Find where the given text appears and provide that cell's center as (x, y) coordinate. 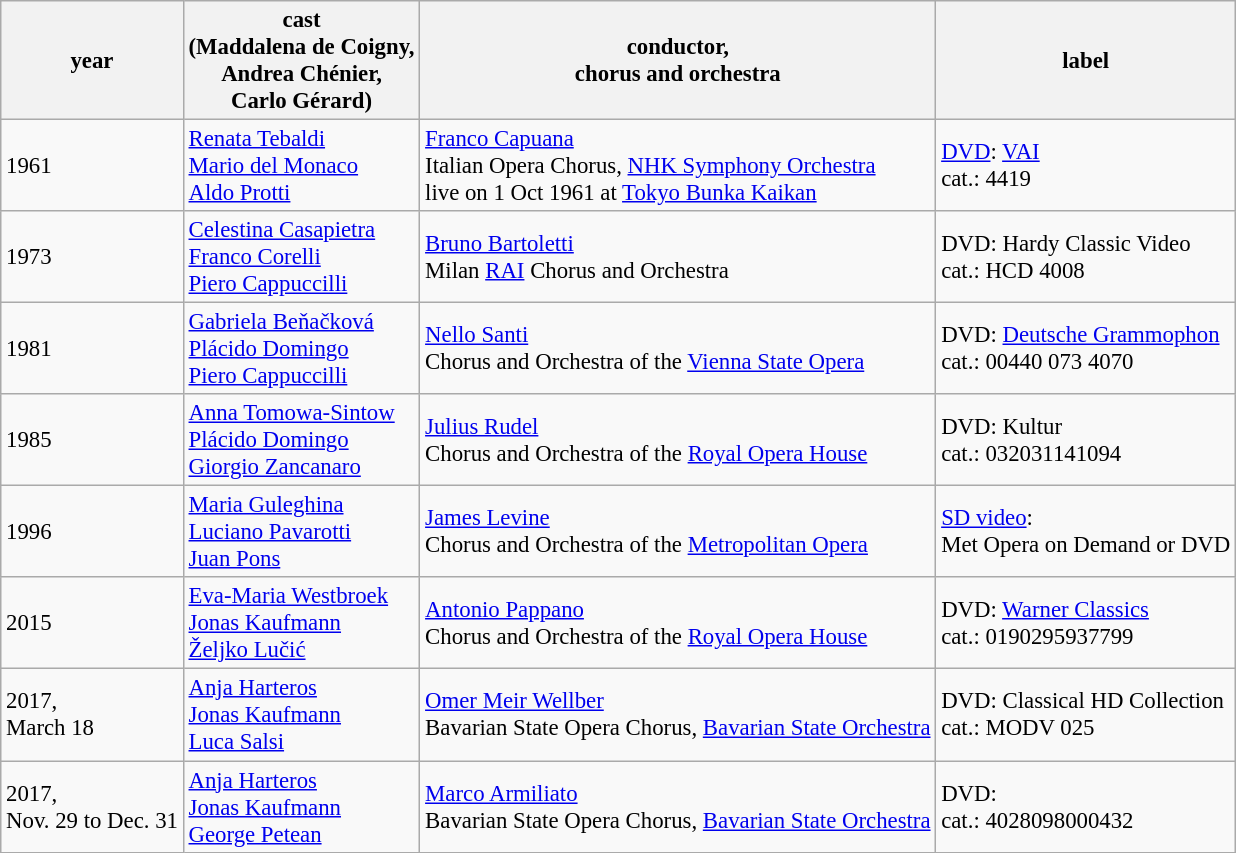
DVD: Deutsche Grammophoncat.: 00440 073 4070 (1086, 349)
DVD: Hardy Classic Videocat.: HCD 4008 (1086, 257)
DVD: Warner Classicscat.: 0190295937799 (1086, 624)
2017,Nov. 29 to Dec. 31 (92, 807)
DVD: VAIcat.: 4419 (1086, 166)
label (1086, 60)
Omer Meir WellberBavarian State Opera Chorus, Bavarian State Orchestra (678, 715)
2015 (92, 624)
Nello SantiChorus and Orchestra of the Vienna State Opera (678, 349)
Renata TebaldiMario del MonacoAldo Protti (302, 166)
1985 (92, 440)
Anna Tomowa-SintowPlácido DomingoGiorgio Zancanaro (302, 440)
James LevineChorus and Orchestra of the Metropolitan Opera (678, 532)
DVD: cat.: 4028098000432 (1086, 807)
Julius RudelChorus and Orchestra of the Royal Opera House (678, 440)
Gabriela BeňačkováPlácido DomingoPiero Cappuccilli (302, 349)
Antonio PappanoChorus and Orchestra of the Royal Opera House (678, 624)
Celestina CasapietraFranco CorelliPiero Cappuccilli (302, 257)
SD video:Met Opera on Demand or DVD (1086, 532)
2017,March 18 (92, 715)
Anja HarterosJonas KaufmannGeorge Petean (302, 807)
1981 (92, 349)
DVD: Kulturcat.: 032031141094 (1086, 440)
1961 (92, 166)
cast (Maddalena de Coigny,Andrea Chénier,Carlo Gérard) (302, 60)
DVD: Classical HD Collectioncat.: MODV 025 (1086, 715)
conductor,chorus and orchestra (678, 60)
Bruno BartolettiMilan RAI Chorus and Orchestra (678, 257)
Franco CapuanaItalian Opera Chorus, NHK Symphony Orchestralive on 1 Oct 1961 at Tokyo Bunka Kaikan (678, 166)
Anja HarterosJonas KaufmannLuca Salsi (302, 715)
year (92, 60)
1973 (92, 257)
Marco ArmiliatoBavarian State Opera Chorus, Bavarian State Orchestra (678, 807)
Eva-Maria WestbroekJonas KaufmannŽeljko Lučić (302, 624)
1996 (92, 532)
Maria GuleghinaLuciano PavarottiJuan Pons (302, 532)
